From the cell containing the given text, extract its center point as [X, Y] coordinate. 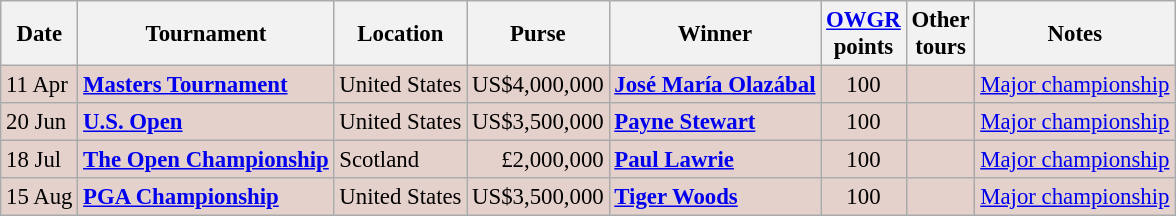
The Open Championship [206, 160]
£2,000,000 [538, 160]
Winner [715, 34]
PGA Championship [206, 197]
Scotland [400, 160]
José María Olazábal [715, 85]
Paul Lawrie [715, 160]
Othertours [940, 34]
18 Jul [40, 160]
20 Jun [40, 122]
Date [40, 34]
11 Apr [40, 85]
Payne Stewart [715, 122]
U.S. Open [206, 122]
Purse [538, 34]
Notes [1075, 34]
US$4,000,000 [538, 85]
OWGRpoints [864, 34]
Tiger Woods [715, 197]
Masters Tournament [206, 85]
Tournament [206, 34]
Location [400, 34]
15 Aug [40, 197]
